Determine the (x, y) coordinate at the center of the cell enclosing the given text.  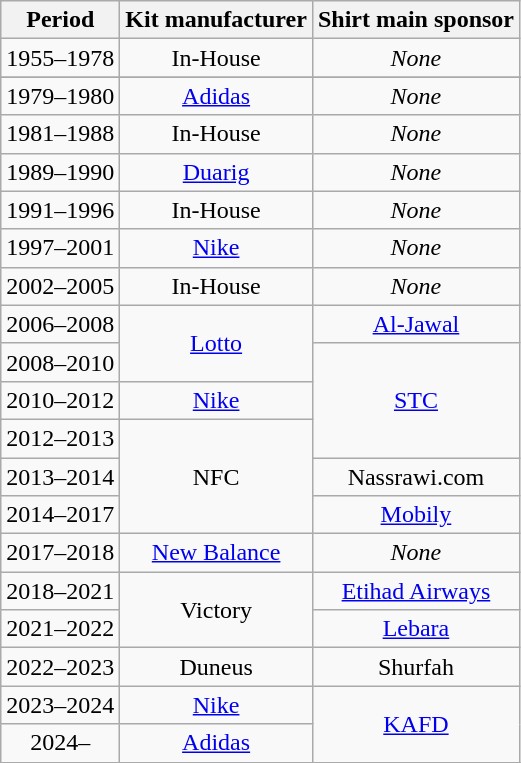
Etihad Airways (416, 591)
New Balance (216, 553)
Kit manufacturer (216, 20)
2014–2017 (60, 515)
1991–1996 (60, 210)
2022–2023 (60, 667)
2008–2010 (60, 362)
NFC (216, 476)
Duneus (216, 667)
2010–2012 (60, 400)
2021–2022 (60, 629)
1981–1988 (60, 134)
STC (416, 400)
1989–1990 (60, 172)
2013–2014 (60, 477)
1955–1978 (60, 58)
Mobily (416, 515)
Period (60, 20)
1979–1980 (60, 96)
Nassrawi.com (416, 477)
2024– (60, 743)
2018–2021 (60, 591)
1997–2001 (60, 248)
2017–2018 (60, 553)
Duarig (216, 172)
Lebara (416, 629)
2006–2008 (60, 324)
Lotto (216, 343)
Al-Jawal (416, 324)
Shurfah (416, 667)
Shirt main sponsor (416, 20)
2002–2005 (60, 286)
2023–2024 (60, 705)
KAFD (416, 724)
2012–2013 (60, 438)
Victory (216, 610)
